Output the (X, Y) coordinate of the center of the cell containing the given text.  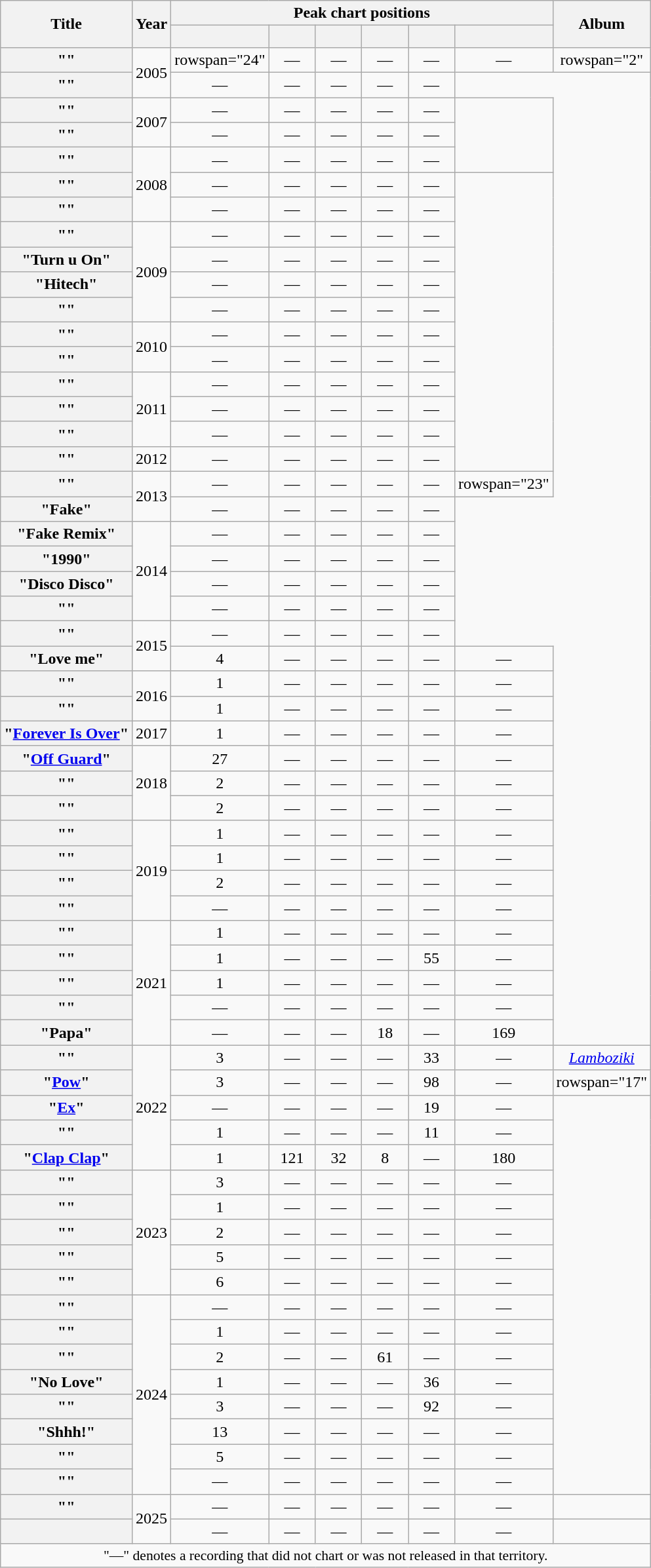
"Fake" (67, 509)
Title (67, 24)
"Hitech" (67, 284)
11 (431, 1132)
19 (431, 1107)
"Love me" (67, 659)
Peak chart positions (362, 13)
2018 (152, 783)
180 (504, 1157)
2007 (152, 123)
2016 (152, 696)
"Turn u On" (67, 259)
"Shhh!" (67, 1432)
Album (602, 24)
"Pow" (67, 1082)
2024 (152, 1394)
8 (385, 1157)
"Disco Disco" (67, 584)
18 (385, 1033)
2015 (152, 646)
"Off Guard" (67, 758)
rowspan="2" (602, 60)
Lamboziki (602, 1058)
2023 (152, 1232)
55 (431, 958)
121 (292, 1157)
61 (385, 1357)
2021 (152, 983)
rowspan="17" (602, 1082)
13 (220, 1432)
36 (431, 1382)
98 (431, 1082)
"Ex" (67, 1107)
"—" denotes a recording that did not chart or was not released in that territory. (326, 1556)
"1990" (67, 559)
27 (220, 758)
2022 (152, 1107)
"Forever Is Over" (67, 733)
2010 (152, 347)
"Papa" (67, 1033)
2009 (152, 272)
2005 (152, 72)
4 (220, 659)
169 (504, 1033)
2013 (152, 497)
32 (338, 1157)
2025 (152, 1519)
Year (152, 24)
33 (431, 1058)
92 (431, 1407)
2014 (152, 571)
2011 (152, 409)
2008 (152, 185)
6 (220, 1282)
rowspan="24" (220, 60)
rowspan="23" (504, 484)
"Fake Remix" (67, 534)
"Clap Clap" (67, 1157)
2017 (152, 733)
2019 (152, 870)
2012 (152, 459)
"No Love" (67, 1382)
